Return (X, Y) of the center of cell containing provided text 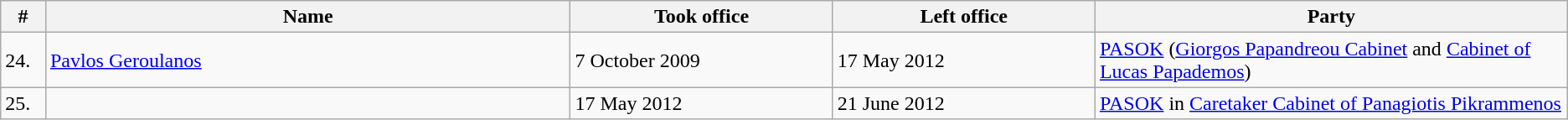
7 October 2009 (702, 60)
24. (23, 60)
21 June 2012 (963, 103)
PASOK (Giorgos Papandreou Cabinet and Cabinet of Lucas Papademos) (1331, 60)
Took office (702, 17)
25. (23, 103)
Left office (963, 17)
# (23, 17)
PASOK in Caretaker Cabinet of Panagiotis Pikrammenos (1331, 103)
Party (1331, 17)
Pavlos Geroulanos (307, 60)
Name (307, 17)
